Provide the (x, y) coordinate of the cell's center where the given text is located.  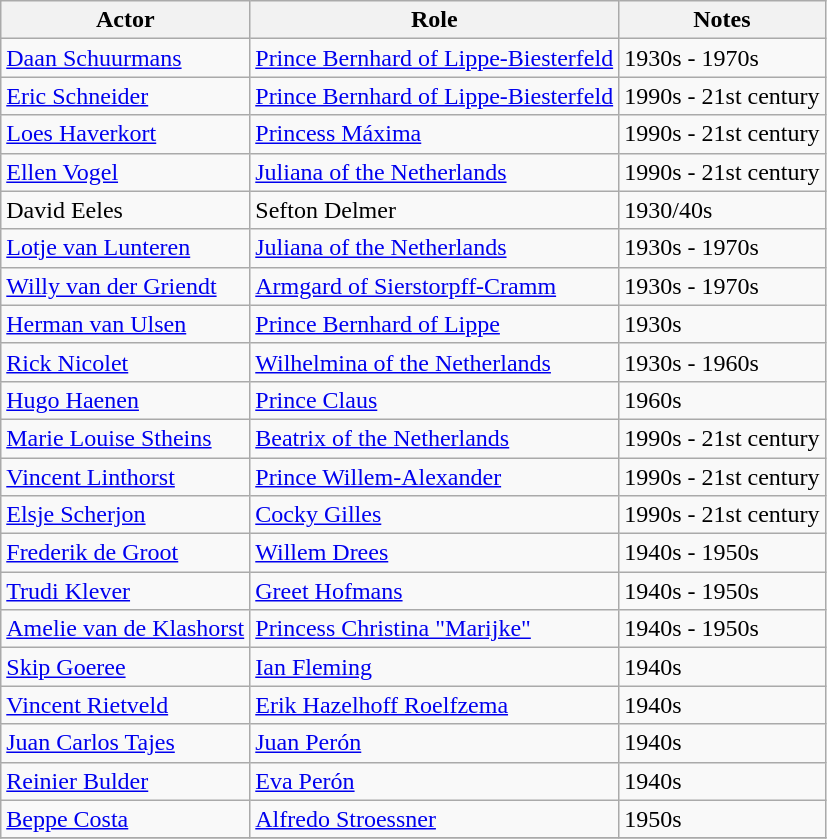
Lotje van Lunteren (126, 248)
Reinier Bulder (126, 781)
Princess Christina "Marijke" (434, 629)
Hugo Haenen (126, 400)
Prince Bernhard of Lippe (434, 324)
Actor (126, 20)
Amelie van de Klashorst (126, 629)
1930/40s (722, 210)
Prince Willem-Alexander (434, 477)
Frederik de Groot (126, 553)
Prince Claus (434, 400)
Elsje Scherjon (126, 515)
Erik Hazelhoff Roelfzema (434, 705)
Loes Haverkort (126, 134)
1950s (722, 819)
Sefton Delmer (434, 210)
Beppe Costa (126, 819)
Willy van der Griendt (126, 286)
Cocky Gilles (434, 515)
Trudi Klever (126, 591)
Eva Perón (434, 781)
Skip Goeree (126, 667)
Wilhelmina of the Netherlands (434, 362)
Eric Schneider (126, 96)
Beatrix of the Netherlands (434, 438)
Notes (722, 20)
Juan Perón (434, 743)
Armgard of Sierstorpff-Cramm (434, 286)
1960s (722, 400)
Ellen Vogel (126, 172)
Herman van Ulsen (126, 324)
Vincent Rietveld (126, 705)
Ian Fleming (434, 667)
David Eeles (126, 210)
Rick Nicolet (126, 362)
1930s - 1960s (722, 362)
Princess Máxima (434, 134)
1930s (722, 324)
Greet Hofmans (434, 591)
Marie Louise Stheins (126, 438)
Daan Schuurmans (126, 58)
Vincent Linthorst (126, 477)
Role (434, 20)
Willem Drees (434, 553)
Alfredo Stroessner (434, 819)
Juan Carlos Tajes (126, 743)
